Pinpoint the cell where the given text exists, returning its (x, y) midpoint coordinate. 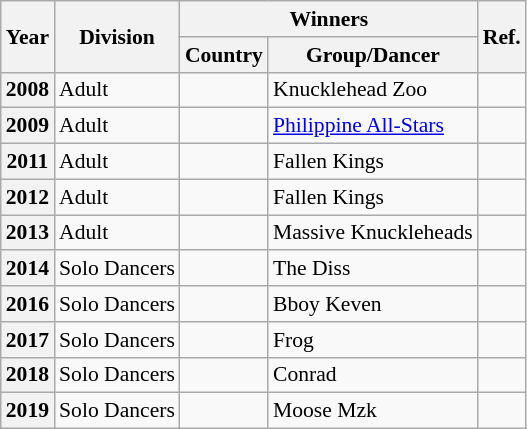
2018 (28, 375)
Frog (373, 340)
2013 (28, 233)
2011 (28, 162)
2017 (28, 340)
Winners (329, 19)
Conrad (373, 375)
The Diss (373, 269)
Country (224, 55)
Division (117, 36)
Year (28, 36)
2016 (28, 304)
Massive Knuckleheads (373, 233)
2019 (28, 411)
Philippine All-Stars (373, 126)
2008 (28, 90)
Bboy Keven (373, 304)
Knucklehead Zoo (373, 90)
Moose Mzk (373, 411)
2014 (28, 269)
2009 (28, 126)
Ref. (502, 36)
2012 (28, 197)
Group/Dancer (373, 55)
